Identify which cell holds the provided text, then report its [x, y] central coordinate. 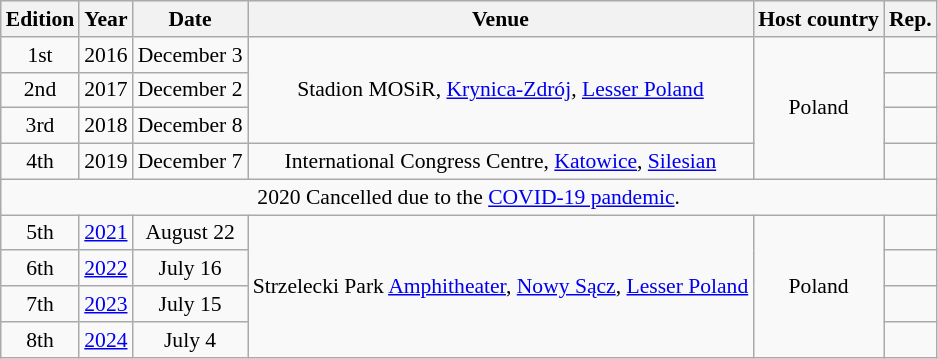
2016 [106, 55]
July 16 [190, 269]
Host country [818, 19]
December 8 [190, 126]
International Congress Centre, Katowice, Silesian [501, 162]
2020 Cancelled due to the COVID-19 pandemic. [469, 197]
1st [40, 55]
Stadion MOSiR, Krynica-Zdrój, Lesser Poland [501, 90]
Date [190, 19]
3rd [40, 126]
4th [40, 162]
December 2 [190, 90]
2nd [40, 90]
July 4 [190, 340]
2019 [106, 162]
2023 [106, 304]
2021 [106, 233]
2024 [106, 340]
6th [40, 269]
8th [40, 340]
August 22 [190, 233]
December 3 [190, 55]
Edition [40, 19]
7th [40, 304]
July 15 [190, 304]
Year [106, 19]
2022 [106, 269]
December 7 [190, 162]
2018 [106, 126]
2017 [106, 90]
Strzelecki Park Amphitheater, Nowy Sącz, Lesser Poland [501, 286]
Rep. [910, 19]
5th [40, 233]
Venue [501, 19]
